Output the [X, Y] coordinate of the center of the cell containing the given text.  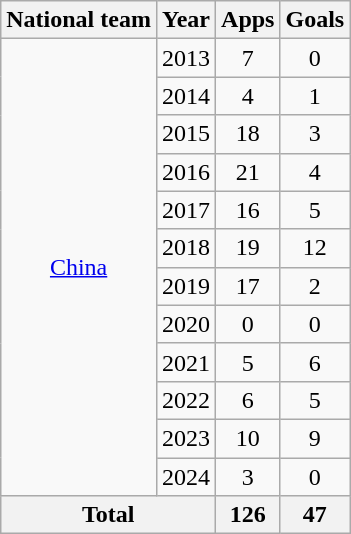
9 [315, 438]
Apps [248, 20]
2013 [186, 58]
National team [79, 20]
2022 [186, 400]
2014 [186, 96]
2017 [186, 210]
2023 [186, 438]
1 [315, 96]
19 [248, 248]
2 [315, 286]
Total [108, 515]
12 [315, 248]
2015 [186, 134]
7 [248, 58]
126 [248, 515]
21 [248, 172]
2020 [186, 324]
18 [248, 134]
47 [315, 515]
2019 [186, 286]
2024 [186, 477]
Goals [315, 20]
10 [248, 438]
2018 [186, 248]
China [79, 268]
Year [186, 20]
16 [248, 210]
2016 [186, 172]
2021 [186, 362]
17 [248, 286]
